Pinpoint the cell where the given text exists, returning its (x, y) midpoint coordinate. 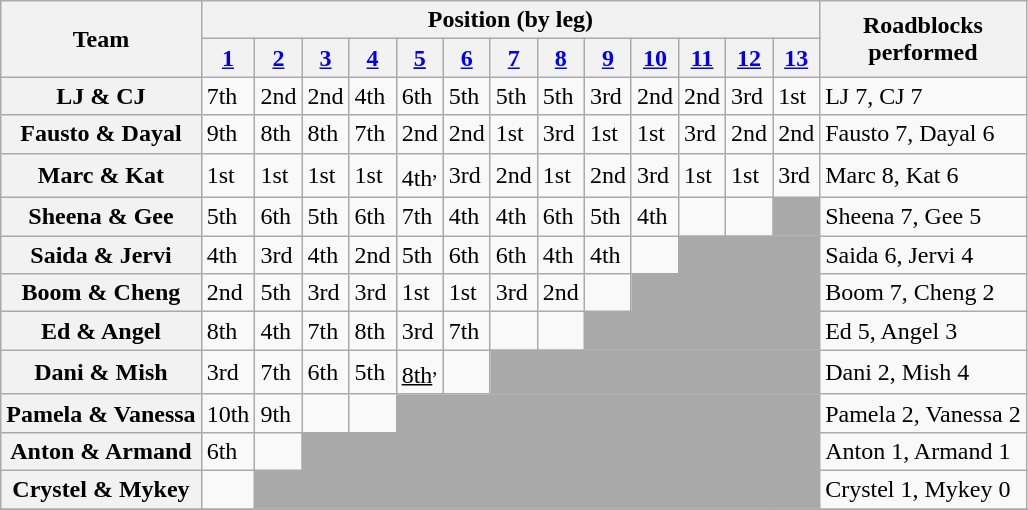
Ed & Angel (101, 331)
Saida 6, Jervi 4 (924, 255)
Crystel & Mykey (101, 489)
Pamela & Vanessa (101, 413)
8th, (420, 372)
13 (796, 58)
10 (654, 58)
Anton & Armand (101, 451)
Position (by leg) (510, 20)
Marc & Kat (101, 176)
8 (560, 58)
2 (278, 58)
Pamela 2, Vanessa 2 (924, 413)
Fausto & Dayal (101, 134)
Dani 2, Mish 4 (924, 372)
Saida & Jervi (101, 255)
11 (702, 58)
4 (372, 58)
Marc 8, Kat 6 (924, 176)
10th (228, 413)
Dani & Mish (101, 372)
9 (608, 58)
3 (326, 58)
Sheena & Gee (101, 217)
Roadblocksperformed (924, 39)
LJ & CJ (101, 96)
Team (101, 39)
Boom 7, Cheng 2 (924, 293)
6 (466, 58)
Sheena 7, Gee 5 (924, 217)
Crystel 1, Mykey 0 (924, 489)
5 (420, 58)
4th, (420, 176)
Boom & Cheng (101, 293)
LJ 7, CJ 7 (924, 96)
Fausto 7, Dayal 6 (924, 134)
Anton 1, Armand 1 (924, 451)
1 (228, 58)
12 (750, 58)
7 (514, 58)
Ed 5, Angel 3 (924, 331)
